Capture the cell that displays the provided text and extract its [X, Y] central coordinate. 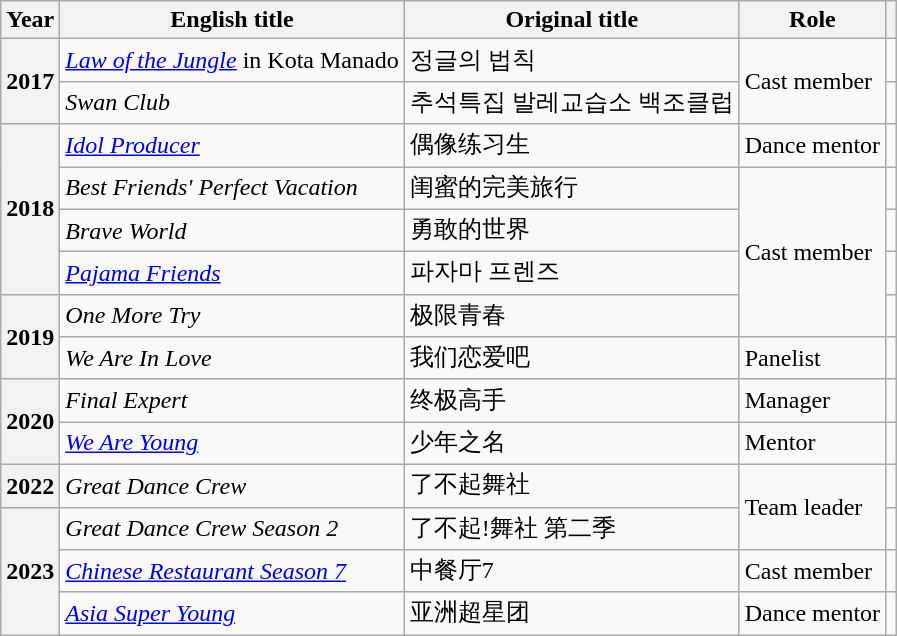
정글의 법칙 [572, 60]
勇敢的世界 [572, 230]
闺蜜的完美旅行 [572, 188]
Great Dance Crew [232, 486]
2019 [30, 336]
Best Friends' Perfect Vacation [232, 188]
Mentor [812, 444]
2017 [30, 82]
Role [812, 20]
极限青春 [572, 316]
Asia Super Young [232, 614]
Year [30, 20]
Original title [572, 20]
추석특집 발레교습소 백조클럽 [572, 102]
少年之名 [572, 444]
Team leader [812, 506]
파자마 프렌즈 [572, 274]
了不起舞社 [572, 486]
Chinese Restaurant Season 7 [232, 572]
English title [232, 20]
Panelist [812, 358]
亚洲超星团 [572, 614]
2020 [30, 422]
2018 [30, 209]
Manager [812, 400]
了不起!舞社 第二季 [572, 528]
Pajama Friends [232, 274]
我们恋爱吧 [572, 358]
We Are Young [232, 444]
Great Dance Crew Season 2 [232, 528]
Idol Producer [232, 146]
2023 [30, 571]
偶像练习生 [572, 146]
Final Expert [232, 400]
中餐厅7 [572, 572]
2022 [30, 486]
One More Try [232, 316]
Brave World [232, 230]
终极高手 [572, 400]
Law of the Jungle in Kota Manado [232, 60]
Swan Club [232, 102]
We Are In Love [232, 358]
